Detect which cell encompasses the target text, then output its (X, Y) center coordinate. 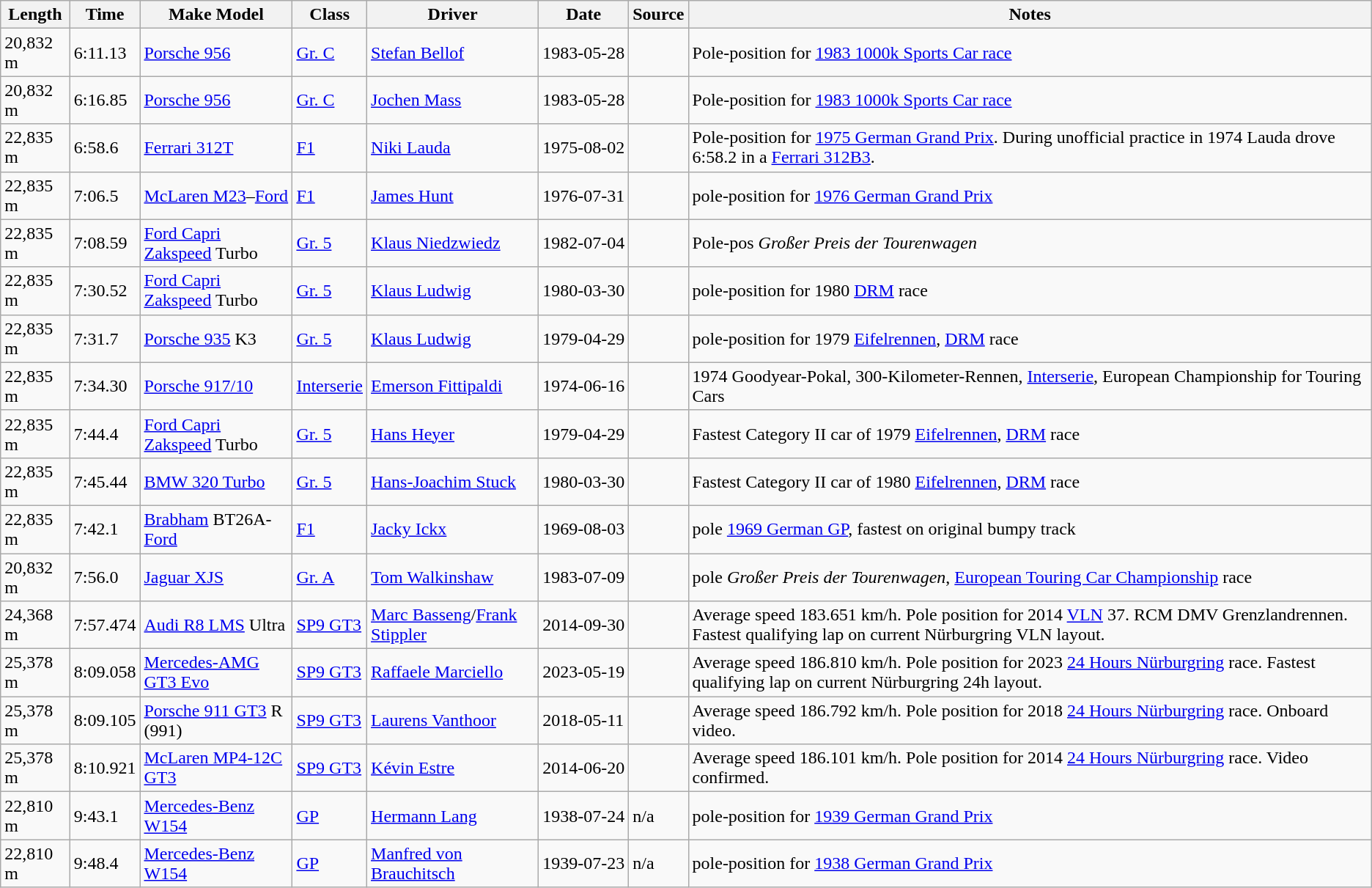
7:06.5 (105, 195)
Hans Heyer (453, 434)
Porsche 935 K3 (216, 339)
1969-08-03 (583, 529)
Niki Lauda (453, 148)
7:30.52 (105, 290)
7:31.7 (105, 339)
McLaren MP4-12C GT3 (216, 768)
Hans-Joachim Stuck (453, 481)
Kévin Estre (453, 768)
Notes (1030, 15)
1982-07-04 (583, 243)
8:09.058 (105, 673)
McLaren M23–Ford (216, 195)
Manfred von Brauchitsch (453, 864)
BMW 320 Turbo (216, 481)
Pole-position for 1975 German Grand Prix. During unofficial practice in 1974 Lauda drove 6:58.2 in a Ferrari 312B3. (1030, 148)
1974 Goodyear-Pokal, 300-Kilometer-Rennen, Interserie, European Championship for Touring Cars (1030, 386)
6:11.13 (105, 53)
7:44.4 (105, 434)
Gr. A (330, 576)
Klaus Niedzwiedz (453, 243)
pole-position for 1939 German Grand Prix (1030, 815)
6:16.85 (105, 100)
Average speed 186.101 km/h. Pole position for 2014 24 Hours Nürburgring race. Video confirmed. (1030, 768)
Average speed 186.792 km/h. Pole position for 2018 24 Hours Nürburgring race. Onboard video. (1030, 720)
1974-06-16 (583, 386)
Mercedes-AMG GT3 Evo (216, 673)
Tom Walkinshaw (453, 576)
2018-05-11 (583, 720)
pole-position for 1979 Eifelrennen, DRM race (1030, 339)
Laurens Vanthoor (453, 720)
1983-07-09 (583, 576)
7:34.30 (105, 386)
Brabham BT26A-Ford (216, 529)
Interserie (330, 386)
Raffaele Marciello (453, 673)
Fastest Category II car of 1980 Eifelrennen, DRM race (1030, 481)
Fastest Category II car of 1979 Eifelrennen, DRM race (1030, 434)
8:09.105 (105, 720)
Average speed 183.651 km/h. Pole position for 2014 VLN 37. RCM DMV Grenzlandrennen. Fastest qualifying lap on current Nürburgring VLN layout. (1030, 625)
Jaguar XJS (216, 576)
7:45.44 (105, 481)
Porsche 917/10 (216, 386)
Time (105, 15)
pole-position for 1976 German Grand Prix (1030, 195)
Date (583, 15)
24,368 m (35, 625)
Length (35, 15)
6:58.6 (105, 148)
Jacky Ickx (453, 529)
1975-08-02 (583, 148)
7:08.59 (105, 243)
2023-05-19 (583, 673)
Hermann Lang (453, 815)
Source (658, 15)
1976-07-31 (583, 195)
Marc Basseng/Frank Stippler (453, 625)
9:43.1 (105, 815)
1939-07-23 (583, 864)
2014-09-30 (583, 625)
8:10.921 (105, 768)
Pole-pos Großer Preis der Tourenwagen (1030, 243)
Jochen Mass (453, 100)
Class (330, 15)
7:57.474 (105, 625)
9:48.4 (105, 864)
1938-07-24 (583, 815)
Porsche 911 GT3 R (991) (216, 720)
Ferrari 312T (216, 148)
Emerson Fittipaldi (453, 386)
7:42.1 (105, 529)
pole-position for 1980 DRM race (1030, 290)
pole Großer Preis der Tourenwagen, European Touring Car Championship race (1030, 576)
2014-06-20 (583, 768)
Average speed 186.810 km/h. Pole position for 2023 24 Hours Nürburgring race. Fastest qualifying lap on current Nürburgring 24h layout. (1030, 673)
Audi R8 LMS Ultra (216, 625)
Stefan Bellof (453, 53)
7:56.0 (105, 576)
Make Model (216, 15)
James Hunt (453, 195)
pole 1969 German GP, fastest on original bumpy track (1030, 529)
Driver (453, 15)
pole-position for 1938 German Grand Prix (1030, 864)
